Find where the given text appears and provide that cell's center as [X, Y] coordinate. 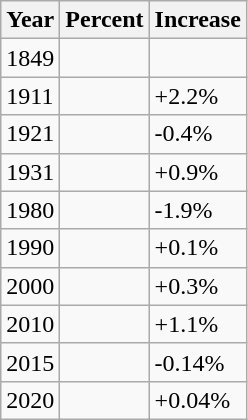
2015 [30, 362]
2020 [30, 400]
2000 [30, 286]
1980 [30, 210]
1921 [30, 134]
-0.4% [198, 134]
1990 [30, 248]
Increase [198, 20]
Year [30, 20]
2010 [30, 324]
1911 [30, 96]
+0.1% [198, 248]
+0.9% [198, 172]
1849 [30, 58]
+0.04% [198, 400]
-0.14% [198, 362]
+0.3% [198, 286]
-1.9% [198, 210]
Percent [104, 20]
+2.2% [198, 96]
1931 [30, 172]
+1.1% [198, 324]
